Provide the [X, Y] coordinate of the cell's center where the given text is located.  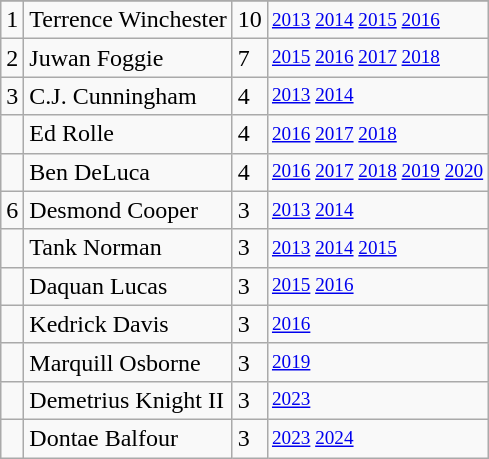
10 [250, 20]
2013 2014 2015 2016 [377, 20]
2016 2017 2018 2019 2020 [377, 172]
7 [250, 58]
2016 2017 2018 [377, 134]
C.J. Cunningham [128, 96]
Kedrick Davis [128, 324]
2019 [377, 362]
Demetrius Knight II [128, 400]
2023 2024 [377, 438]
Juwan Foggie [128, 58]
2015 2016 [377, 286]
2023 [377, 400]
Ben DeLuca [128, 172]
2016 [377, 324]
Marquill Osborne [128, 362]
Dontae Balfour [128, 438]
Terrence Winchester [128, 20]
2 [12, 58]
2013 2014 2015 [377, 248]
6 [12, 210]
Tank Norman [128, 248]
Daquan Lucas [128, 286]
2015 2016 2017 2018 [377, 58]
Ed Rolle [128, 134]
1 [12, 20]
Desmond Cooper [128, 210]
